From the cell containing the given text, extract its center point as [x, y] coordinate. 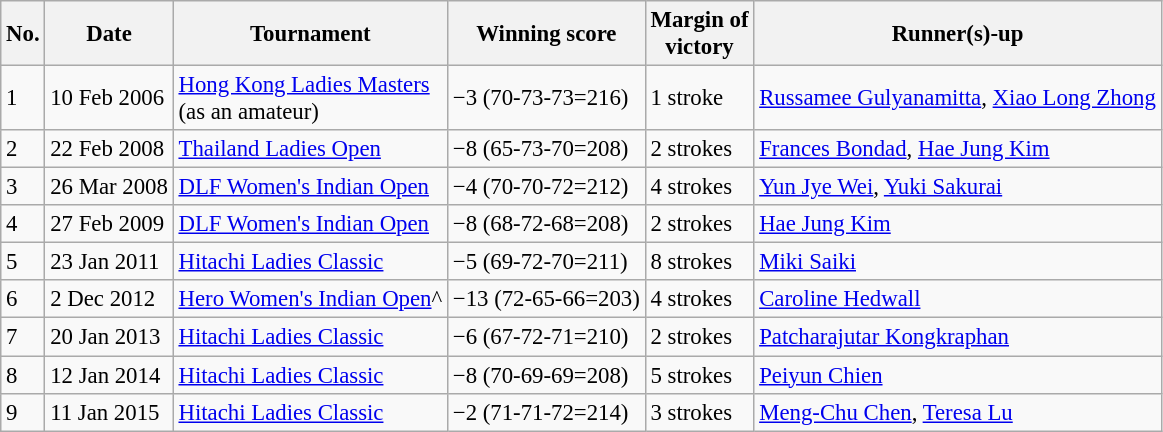
Caroline Hedwall [958, 299]
5 strokes [700, 375]
Miki Saiki [958, 262]
12 Jan 2014 [109, 375]
26 Mar 2008 [109, 187]
1 [23, 98]
−2 (71-71-72=214) [547, 412]
Meng-Chu Chen, Teresa Lu [958, 412]
Margin ofvictory [700, 34]
3 [23, 187]
Hong Kong Ladies Masters(as an amateur) [310, 98]
7 [23, 337]
Thailand Ladies Open [310, 149]
Hae Jung Kim [958, 224]
Frances Bondad, Hae Jung Kim [958, 149]
Runner(s)-up [958, 34]
20 Jan 2013 [109, 337]
−13 (72-65-66=203) [547, 299]
5 [23, 262]
−3 (70-73-73=216) [547, 98]
Hero Women's Indian Open^ [310, 299]
2 [23, 149]
Tournament [310, 34]
Yun Jye Wei, Yuki Sakurai [958, 187]
1 stroke [700, 98]
22 Feb 2008 [109, 149]
Peiyun Chien [958, 375]
10 Feb 2006 [109, 98]
−5 (69-72-70=211) [547, 262]
9 [23, 412]
6 [23, 299]
No. [23, 34]
−8 (70-69-69=208) [547, 375]
27 Feb 2009 [109, 224]
2 Dec 2012 [109, 299]
8 strokes [700, 262]
−8 (65-73-70=208) [547, 149]
Date [109, 34]
−4 (70-70-72=212) [547, 187]
23 Jan 2011 [109, 262]
11 Jan 2015 [109, 412]
8 [23, 375]
Russamee Gulyanamitta, Xiao Long Zhong [958, 98]
−8 (68-72-68=208) [547, 224]
−6 (67-72-71=210) [547, 337]
4 [23, 224]
Patcharajutar Kongkraphan [958, 337]
3 strokes [700, 412]
Winning score [547, 34]
